Extract the (X, Y) coordinate from the center of the cell holding the provided text.  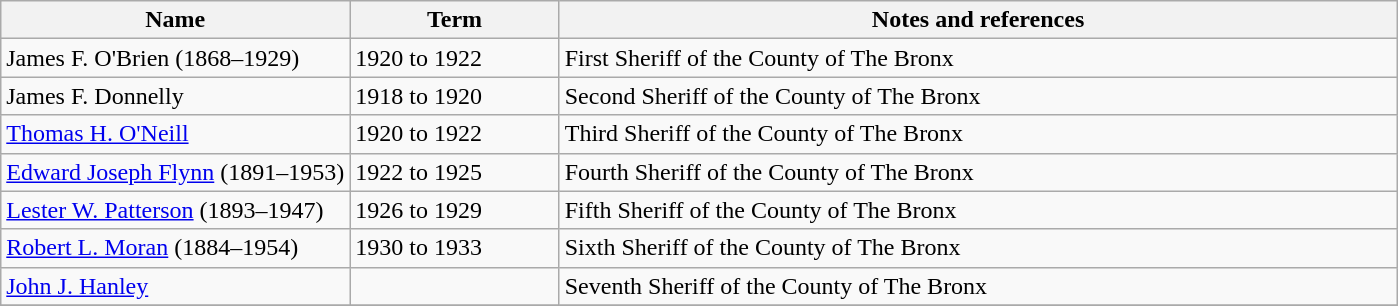
Term (454, 20)
Edward Joseph Flynn (1891–1953) (176, 172)
1930 to 1933 (454, 248)
Fifth Sheriff of the County of The Bronx (978, 210)
Seventh Sheriff of the County of The Bronx (978, 286)
1926 to 1929 (454, 210)
Sixth Sheriff of the County of The Bronx (978, 248)
Name (176, 20)
James F. Donnelly (176, 96)
Robert L. Moran (1884–1954) (176, 248)
Second Sheriff of the County of The Bronx (978, 96)
Lester W. Patterson (1893–1947) (176, 210)
1922 to 1925 (454, 172)
1918 to 1920 (454, 96)
First Sheriff of the County of The Bronx (978, 58)
Thomas H. O'Neill (176, 134)
Fourth Sheriff of the County of The Bronx (978, 172)
Notes and references (978, 20)
John J. Hanley (176, 286)
James F. O'Brien (1868–1929) (176, 58)
Third Sheriff of the County of The Bronx (978, 134)
